Return [X, Y] of the center of cell containing provided text 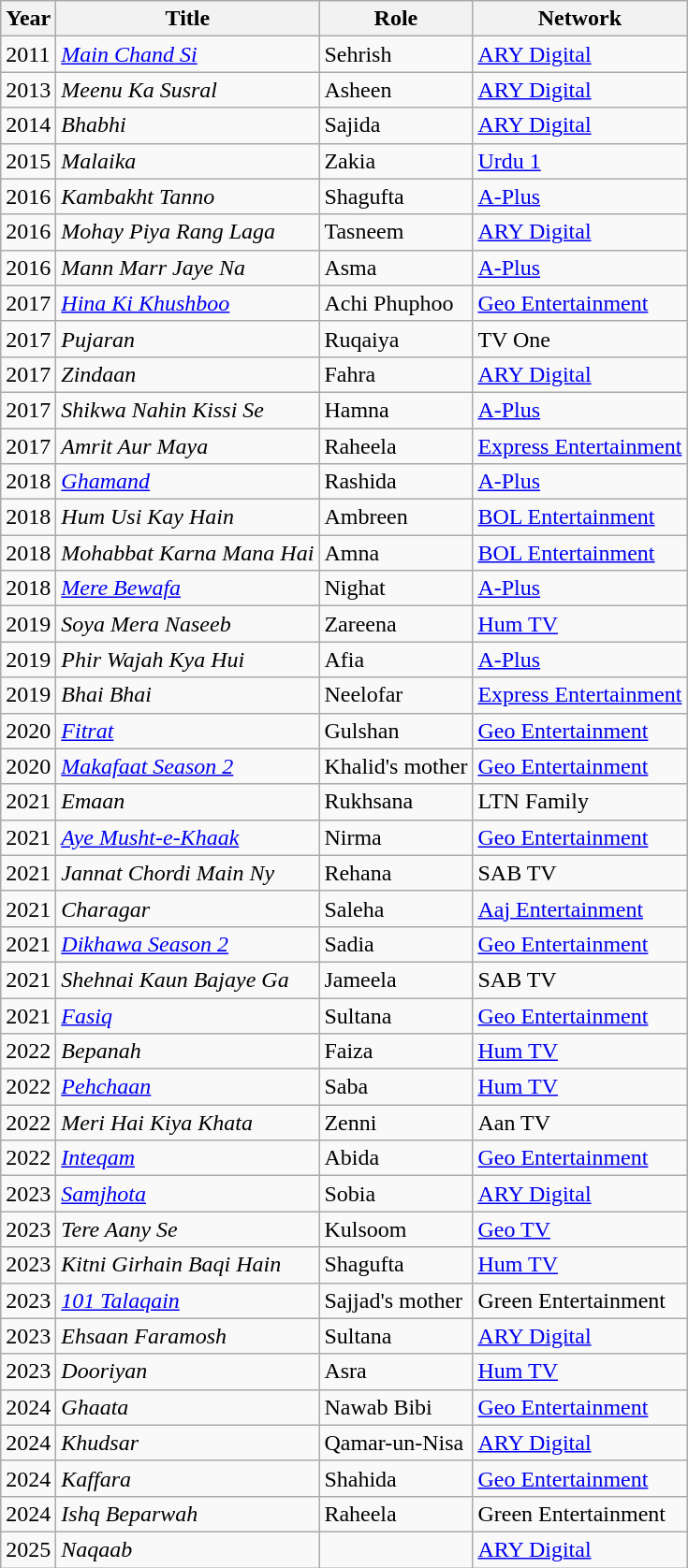
Title [187, 19]
Meenu Ka Susral [187, 90]
Ehsaan Faramosh [187, 1336]
Urdu 1 [580, 161]
Jannat Chordi Main Ny [187, 873]
2014 [28, 125]
Asra [396, 1372]
Zareena [396, 624]
Sobia [396, 1194]
TV One [580, 339]
Zakia [396, 161]
Fahra [396, 374]
Ishq Beparwah [187, 1514]
Makafaat Season 2 [187, 766]
Abida [396, 1158]
Ghamand [187, 482]
Faiza [396, 1052]
Dooriyan [187, 1372]
Year [28, 19]
Rehana [396, 873]
Malaika [187, 161]
Fasiq [187, 1015]
Emaan [187, 802]
Saleha [396, 908]
Bepanah [187, 1052]
Aan TV [580, 1123]
Dikhawa Season 2 [187, 944]
Ambreen [396, 517]
Khudsar [187, 1443]
Amna [396, 553]
Neelofar [396, 695]
Nighat [396, 588]
LTN Family [580, 802]
Meri Hai Kiya Khata [187, 1123]
Kulsoom [396, 1229]
Mann Marr Jaye Na [187, 268]
Mohay Piya Rang Laga [187, 232]
Kitni Girhain Baqi Hain [187, 1265]
Asheen [396, 90]
Ruqaiya [396, 339]
Shehnai Kaun Bajaye Ga [187, 980]
Aaj Entertainment [580, 908]
Saba [396, 1087]
Hina Ki Khushboo [187, 303]
Amrit Aur Maya [187, 446]
Hum Usi Kay Hain [187, 517]
Khalid's mother [396, 766]
Shahida [396, 1478]
Kaffara [187, 1478]
Hamna [396, 410]
Sadia [396, 944]
Pujaran [187, 339]
Pehchaan [187, 1087]
Kambakht Tanno [187, 196]
2025 [28, 1549]
Main Chand Si [187, 54]
2011 [28, 54]
Rukhsana [396, 802]
Afia [396, 660]
Shikwa Nahin Kissi Se [187, 410]
Aye Musht-e-Khaak [187, 837]
101 Talaqain [187, 1300]
Phir Wajah Kya Hui [187, 660]
Geo TV [580, 1229]
Charagar [187, 908]
Jameela [396, 980]
Asma [396, 268]
2015 [28, 161]
Achi Phuphoo [396, 303]
Bhabhi [187, 125]
Network [580, 19]
Role [396, 19]
Samjhota [187, 1194]
Soya Mera Naseeb [187, 624]
Bhai Bhai [187, 695]
Mohabbat Karna Mana Hai [187, 553]
Nawab Bibi [396, 1407]
Tasneem [396, 232]
Gulshan [396, 731]
Sajjad's mother [396, 1300]
Nirma [396, 837]
2013 [28, 90]
Mere Bewafa [187, 588]
Qamar-un-Nisa [396, 1443]
Fitrat [187, 731]
Sajida [396, 125]
Tere Aany Se [187, 1229]
Zenni [396, 1123]
Sehrish [396, 54]
Rashida [396, 482]
Inteqam [187, 1158]
Zindaan [187, 374]
Naqaab [187, 1549]
Ghaata [187, 1407]
